Scan for the cell matching the given text and deliver its (X, Y) coordinate at center. 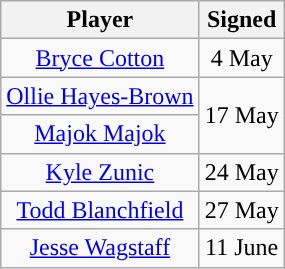
Signed (242, 20)
4 May (242, 58)
24 May (242, 172)
Jesse Wagstaff (100, 248)
11 June (242, 248)
Kyle Zunic (100, 172)
17 May (242, 115)
Majok Majok (100, 134)
Ollie Hayes-Brown (100, 96)
Todd Blanchfield (100, 210)
27 May (242, 210)
Bryce Cotton (100, 58)
Player (100, 20)
